Locate the cell with the specified text and output its [X, Y] center coordinate. 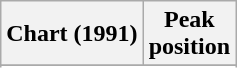
Chart (1991) [72, 34]
Peakposition [189, 34]
